For the text-containing cell, return its midpoint in (x, y) coordinate format. 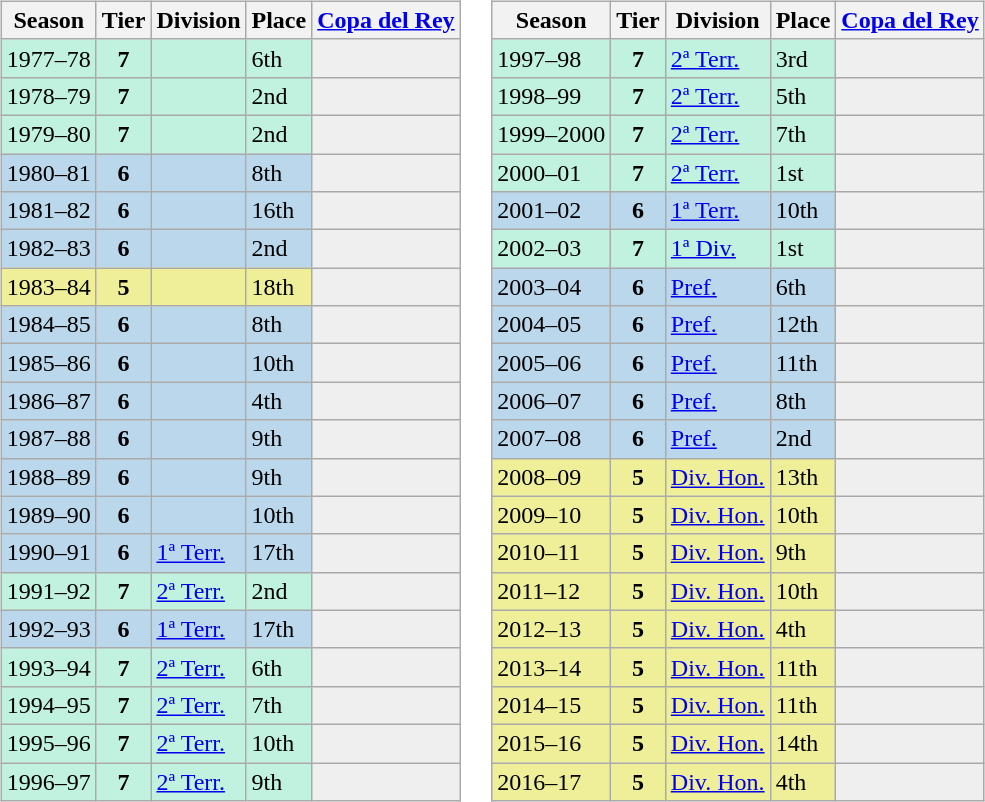
1982–83 (48, 249)
2001–02 (552, 211)
12th (803, 325)
3rd (803, 58)
13th (803, 477)
18th (279, 287)
1989–90 (48, 515)
1980–81 (48, 173)
2015–16 (552, 743)
2000–01 (552, 173)
14th (803, 743)
2009–10 (552, 515)
1987–88 (48, 439)
2007–08 (552, 439)
1990–91 (48, 553)
1977–78 (48, 58)
1985–86 (48, 363)
2004–05 (552, 325)
1978–79 (48, 96)
1984–85 (48, 325)
2008–09 (552, 477)
2005–06 (552, 363)
2014–15 (552, 705)
1ª Div. (718, 249)
1993–94 (48, 667)
2011–12 (552, 591)
2013–14 (552, 667)
1992–93 (48, 629)
2003–04 (552, 287)
1999–2000 (552, 134)
1997–98 (552, 58)
1995–96 (48, 743)
2006–07 (552, 401)
1979–80 (48, 134)
1991–92 (48, 591)
2016–17 (552, 781)
1996–97 (48, 781)
16th (279, 211)
1998–99 (552, 96)
5th (803, 96)
1994–95 (48, 705)
2012–13 (552, 629)
2002–03 (552, 249)
1981–82 (48, 211)
2010–11 (552, 553)
1988–89 (48, 477)
1986–87 (48, 401)
1983–84 (48, 287)
